Output the [X, Y] coordinate of the center of the cell containing the given text.  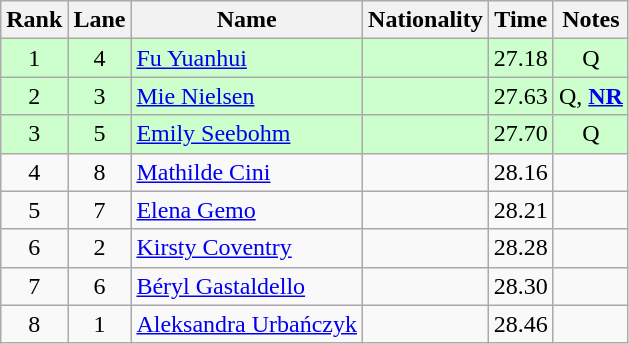
Lane [100, 20]
Nationality [426, 20]
Kirsty Coventry [247, 248]
Mathilde Cini [247, 172]
28.46 [520, 324]
Aleksandra Urbańczyk [247, 324]
Time [520, 20]
Elena Gemo [247, 210]
28.30 [520, 286]
Notes [590, 20]
28.16 [520, 172]
Rank [34, 20]
27.70 [520, 134]
28.21 [520, 210]
Q, NR [590, 96]
28.28 [520, 248]
Name [247, 20]
Fu Yuanhui [247, 58]
27.18 [520, 58]
27.63 [520, 96]
Emily Seebohm [247, 134]
Béryl Gastaldello [247, 286]
Mie Nielsen [247, 96]
